Pinpoint the cell where the given text exists, returning its (X, Y) midpoint coordinate. 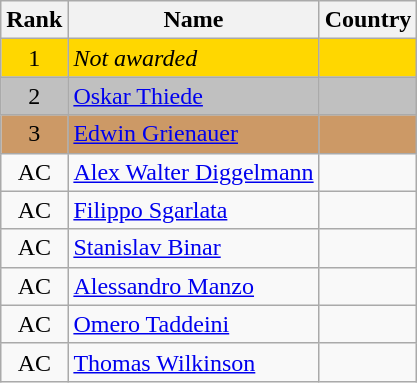
Thomas Wilkinson (194, 362)
Stanislav Binar (194, 248)
Alessandro Manzo (194, 286)
1 (34, 58)
Not awarded (194, 58)
Alex Walter Diggelmann (194, 172)
2 (34, 96)
3 (34, 134)
Omero Taddeini (194, 324)
Country (368, 20)
Edwin Grienauer (194, 134)
Filippo Sgarlata (194, 210)
Name (194, 20)
Rank (34, 20)
Oskar Thiede (194, 96)
